Detect which cell encompasses the target text, then output its [x, y] center coordinate. 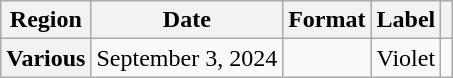
Various [46, 58]
Violet [406, 58]
Format [327, 20]
Date [187, 20]
September 3, 2024 [187, 58]
Label [406, 20]
Region [46, 20]
